Return [x, y] of the center of cell containing provided text 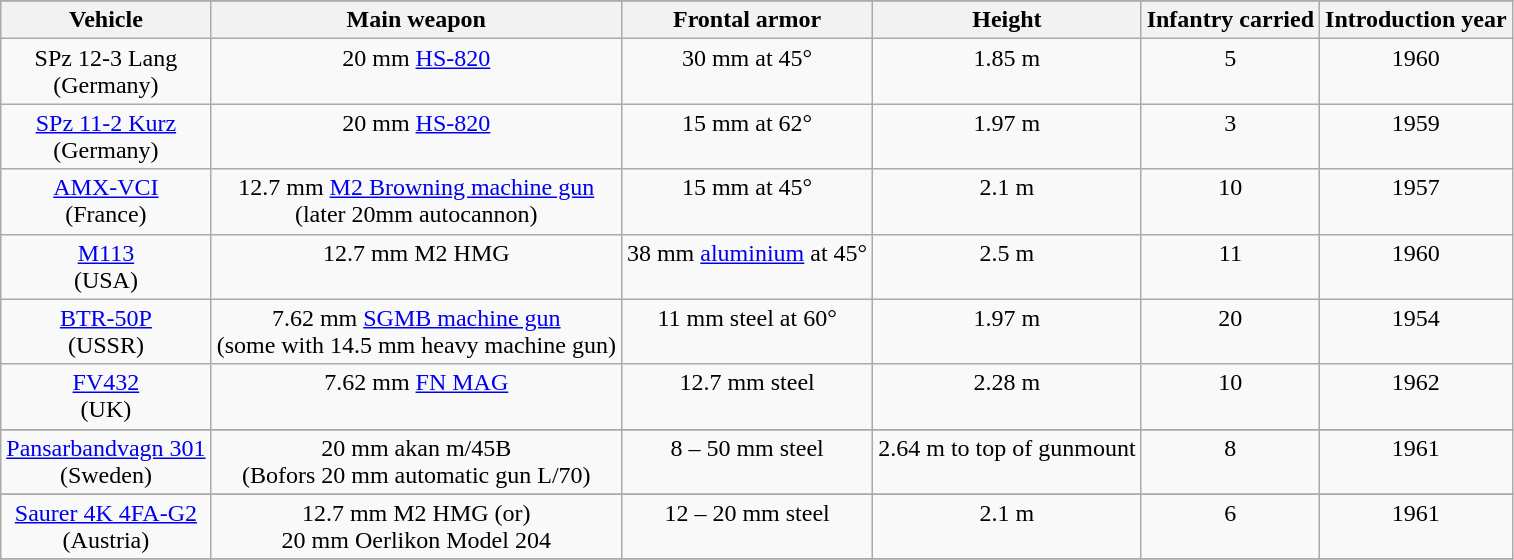
M113(USA) [106, 266]
Vehicle [106, 20]
12.7 mm M2 HMG [416, 266]
1959 [1416, 136]
11 [1230, 266]
38 mm aluminium at 45° [746, 266]
FV432(UK) [106, 396]
BTR-50P(USSR) [106, 332]
Saurer 4K 4FA-G2(Austria) [106, 526]
12.7 mm steel [746, 396]
1954 [1416, 332]
12.7 mm M2 HMG (or) 20 mm Oerlikon Model 204 [416, 526]
Height [1007, 20]
12 – 20 mm steel [746, 526]
1.85 m [1007, 72]
1957 [1416, 202]
11 mm steel at 60° [746, 332]
SPz 12-3 Lang(Germany) [106, 72]
SPz 11-2 Kurz(Germany) [106, 136]
2.5 m [1007, 266]
15 mm at 45° [746, 202]
15 mm at 62° [746, 136]
30 mm at 45° [746, 72]
1962 [1416, 396]
6 [1230, 526]
20 [1230, 332]
5 [1230, 72]
7.62 mm SGMB machine gun(some with 14.5 mm heavy machine gun) [416, 332]
Pansarbandvagn 301(Sweden) [106, 462]
8 – 50 mm steel [746, 462]
2.28 m [1007, 396]
2.64 m to top of gunmount [1007, 462]
Frontal armor [746, 20]
8 [1230, 462]
7.62 mm FN MAG [416, 396]
12.7 mm M2 Browning machine gun(later 20mm autocannon) [416, 202]
Introduction year [1416, 20]
Infantry carried [1230, 20]
AMX-VCI(France) [106, 202]
20 mm akan m/45B(Bofors 20 mm automatic gun L/70) [416, 462]
3 [1230, 136]
Main weapon [416, 20]
